For the text-containing cell, return its midpoint in [x, y] coordinate format. 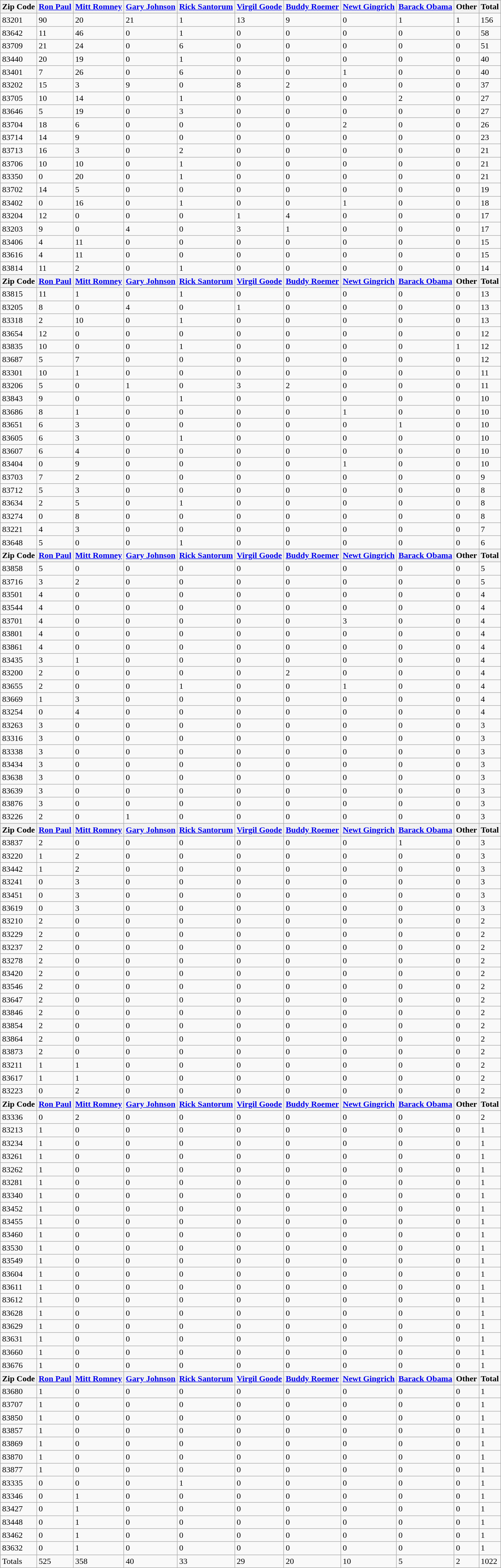
83455 [19, 1222]
83680 [19, 1391]
83648 [19, 542]
83705 [19, 98]
83205 [19, 307]
83435 [19, 660]
83835 [19, 346]
83226 [19, 817]
83646 [19, 111]
83340 [19, 1195]
525 [55, 1561]
83864 [19, 1039]
83234 [19, 1143]
83660 [19, 1352]
83629 [19, 1326]
83237 [19, 947]
83709 [19, 46]
83869 [19, 1444]
83262 [19, 1169]
83223 [19, 1091]
83530 [19, 1248]
83452 [19, 1208]
83501 [19, 595]
83654 [19, 333]
83712 [19, 490]
83440 [19, 59]
83401 [19, 72]
90 [55, 20]
1022 [490, 1561]
83713 [19, 150]
83427 [19, 1509]
83318 [19, 320]
83861 [19, 647]
83448 [19, 1522]
83873 [19, 1052]
83202 [19, 85]
83628 [19, 1313]
83605 [19, 438]
51 [490, 46]
83642 [19, 33]
83211 [19, 1065]
83634 [19, 503]
83201 [19, 20]
83213 [19, 1130]
33 [206, 1561]
83801 [19, 634]
83402 [19, 203]
83607 [19, 451]
83686 [19, 412]
83617 [19, 1078]
83647 [19, 1000]
83261 [19, 1156]
83669 [19, 699]
83203 [19, 229]
83241 [19, 882]
83335 [19, 1483]
83846 [19, 1013]
83451 [19, 895]
83604 [19, 1274]
83616 [19, 255]
46 [99, 33]
83263 [19, 725]
83274 [19, 516]
83460 [19, 1235]
83612 [19, 1300]
83706 [19, 164]
83687 [19, 359]
83220 [19, 856]
83837 [19, 843]
Totals [19, 1561]
83814 [19, 268]
83638 [19, 777]
83406 [19, 242]
83854 [19, 1026]
358 [99, 1561]
37 [490, 85]
83462 [19, 1535]
83549 [19, 1261]
83631 [19, 1339]
83210 [19, 921]
83850 [19, 1418]
83204 [19, 216]
83420 [19, 973]
83651 [19, 425]
83870 [19, 1457]
83200 [19, 673]
83544 [19, 608]
83716 [19, 582]
83655 [19, 686]
83632 [19, 1548]
83707 [19, 1404]
83704 [19, 124]
83703 [19, 477]
83221 [19, 529]
83858 [19, 568]
83404 [19, 464]
83843 [19, 399]
83442 [19, 869]
83434 [19, 764]
83857 [19, 1431]
58 [490, 33]
83701 [19, 621]
83301 [19, 372]
156 [490, 20]
83338 [19, 751]
83316 [19, 738]
83229 [19, 934]
83281 [19, 1182]
83702 [19, 190]
83714 [19, 137]
83876 [19, 804]
24 [99, 46]
83278 [19, 960]
83254 [19, 712]
83815 [19, 294]
83676 [19, 1365]
29 [259, 1561]
83346 [19, 1496]
83611 [19, 1287]
83206 [19, 386]
83336 [19, 1117]
83546 [19, 986]
83350 [19, 177]
23 [490, 137]
83639 [19, 790]
83619 [19, 908]
83877 [19, 1470]
